Find where the given text appears and provide that cell's center as (x, y) coordinate. 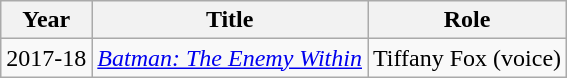
2017-18 (46, 58)
Batman: The Enemy Within (230, 58)
Title (230, 20)
Tiffany Fox (voice) (468, 58)
Year (46, 20)
Role (468, 20)
